Extract the [x, y] coordinate from the center of the cell holding the provided text.  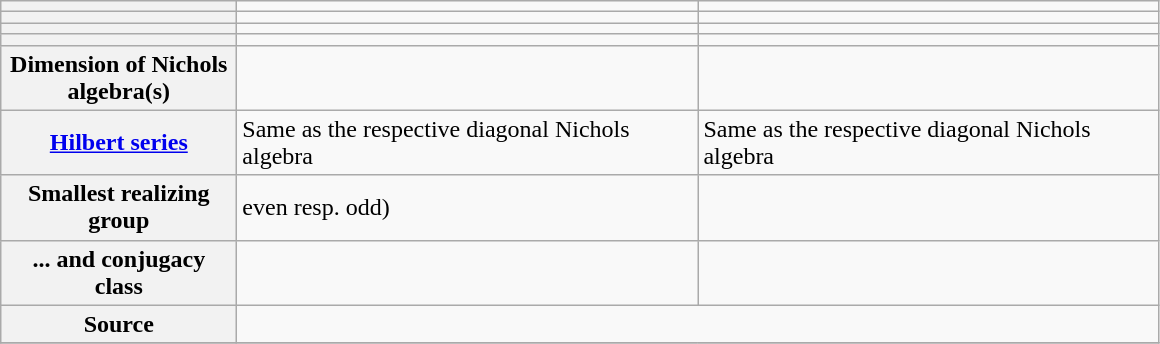
Source [119, 324]
... and conjugacy class [119, 272]
even resp. odd) [468, 208]
Hilbert series [119, 142]
Dimension of Nichols algebra(s) [119, 78]
Smallest realizing group [119, 208]
